Find where the given text appears and provide that cell's center as [x, y] coordinate. 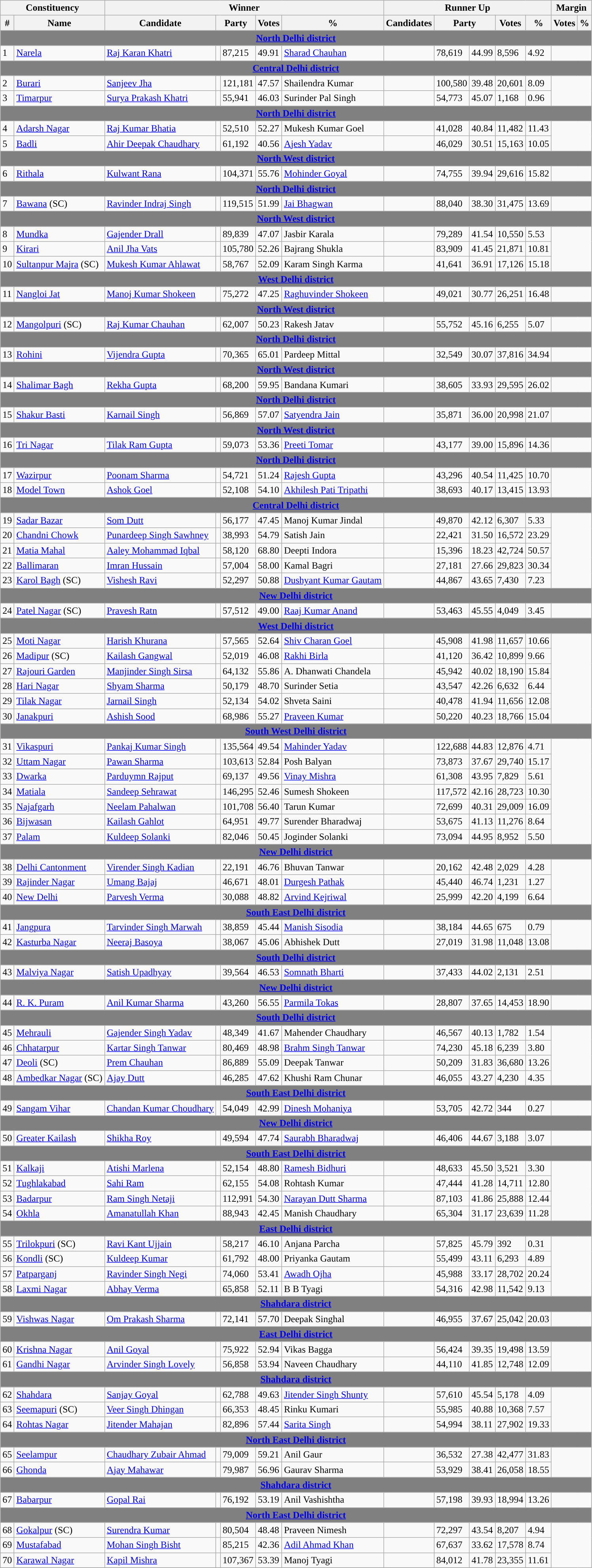
Durgesh Pathak [333, 882]
49.00 [269, 611]
48.48 [269, 1530]
15.82 [538, 173]
12 [7, 324]
Uttam Nagar [59, 761]
Wazirpur [59, 475]
27,019 [452, 942]
Naveen Chaudhary [333, 1364]
44 [7, 1003]
62,788 [238, 1394]
Rakhi Birla [333, 656]
48.45 [269, 1410]
Trilokpuri (SC) [59, 1244]
Kailash Gangwal [160, 656]
Pankaj Kumar Singh [160, 746]
112,991 [238, 1199]
56,177 [238, 520]
Vikaspuri [59, 746]
14.36 [538, 445]
Sandeep Sehrawat [160, 792]
Kirari [59, 249]
11,425 [510, 475]
Matia Mahal [59, 550]
18,766 [510, 716]
6.64 [538, 897]
0.27 [538, 1108]
44.95 [482, 837]
11,482 [510, 128]
Chandan Kumar Choudhary [160, 1108]
30 [7, 716]
47,444 [452, 1184]
Kartar Singh Tanwar [160, 1048]
33.62 [482, 1545]
18.23 [482, 550]
15,396 [452, 550]
49,870 [452, 520]
Vijendra Gupta [160, 354]
85,215 [238, 1545]
3,521 [510, 1168]
Mahender Chaudhary [333, 1033]
Bawana (SC) [59, 204]
Dushyant Kumar Gautam [333, 580]
58,217 [238, 1244]
Anil Kumar Sharma [160, 1003]
87,215 [238, 53]
Posh Balyan [333, 761]
58.00 [269, 565]
Timarpur [59, 98]
55,985 [452, 1410]
33.93 [482, 384]
68,200 [238, 384]
46.03 [269, 98]
Akhilesh Pati Tripathi [333, 490]
55,752 [452, 324]
61,308 [452, 776]
101,708 [238, 807]
42.26 [482, 686]
Badli [59, 143]
72,297 [452, 1530]
19.33 [538, 1425]
Ashish Sood [160, 716]
Ajesh Yadav [333, 143]
44,867 [452, 580]
57,198 [452, 1500]
Seelampur [59, 1455]
55.09 [269, 1063]
53,705 [452, 1108]
48,633 [452, 1168]
52.11 [269, 1289]
Patparganj [59, 1274]
Neeraj Basoya [160, 942]
39 [7, 882]
73,873 [452, 761]
Name [59, 23]
8 [7, 234]
344 [510, 1108]
20.24 [538, 1274]
Surendra Kumar [160, 1530]
Kamal Bagri [333, 565]
79,009 [238, 1455]
4,199 [510, 897]
26,058 [510, 1470]
0.79 [538, 927]
42,477 [510, 1455]
36.91 [482, 264]
Shiv Charan Goel [333, 641]
54,316 [452, 1289]
Sangam Vihar [59, 1108]
48,349 [238, 1033]
Narayan Dutt Sharma [333, 1199]
43,260 [238, 1003]
78,619 [452, 53]
25,042 [510, 1319]
46.08 [269, 656]
40.54 [482, 475]
12.80 [538, 1184]
Raj Kumar Chauhan [160, 324]
Priyanka Gautam [333, 1259]
16.09 [538, 807]
19 [7, 520]
14 [7, 384]
55.86 [269, 671]
56,424 [452, 1349]
Neelam Pahalwan [160, 807]
2,029 [510, 867]
36.42 [482, 656]
Brahm Singh Tanwar [333, 1048]
19,498 [510, 1349]
Malviya Nagar [59, 972]
Mukesh Kumar Goel [333, 128]
50,209 [452, 1063]
18.90 [538, 1003]
27.38 [482, 1455]
Om Prakash Sharma [160, 1319]
Dinesh Mohaniya [333, 1108]
12,748 [510, 1364]
Deepak Singhal [333, 1319]
75,272 [238, 294]
52.09 [269, 264]
53.94 [269, 1364]
Vishesh Ravi [160, 580]
10.81 [538, 249]
52 [7, 1184]
23 [7, 580]
68 [7, 1530]
55 [7, 1244]
South West Delhi district [296, 731]
4 [7, 128]
Parmila Tokas [333, 1003]
6,239 [510, 1048]
Karawal Nagar [59, 1560]
10.66 [538, 641]
82,896 [238, 1425]
54.10 [269, 490]
7 [7, 204]
27 [7, 671]
53,929 [452, 1470]
41.67 [269, 1033]
6 [7, 173]
Raaj Kumar Anand [333, 611]
Karol Bagh (SC) [59, 580]
53 [7, 1199]
45.55 [482, 611]
Aaley Mohammad Iqbal [160, 550]
34.94 [538, 354]
13.59 [538, 1349]
42.36 [269, 1545]
49,594 [238, 1138]
43,296 [452, 475]
40.23 [482, 716]
50,179 [238, 686]
1,231 [510, 882]
4.35 [538, 1078]
Rajesh Gupta [333, 475]
16 [7, 445]
46.74 [482, 882]
Kondli (SC) [59, 1259]
Delhi Cantonment [59, 867]
22 [7, 565]
4,230 [510, 1078]
Shahdara [59, 1394]
21.07 [538, 415]
47.07 [269, 234]
75,922 [238, 1349]
43 [7, 972]
Ajay Dutt [160, 1078]
3,188 [510, 1138]
64 [7, 1425]
42.48 [482, 867]
47.25 [269, 294]
Palam [59, 837]
Adarsh Nagar [59, 128]
42,724 [510, 550]
54.79 [269, 535]
Joginder Solanki [333, 837]
Vishwas Nagar [59, 1319]
Deepti Indora [333, 550]
Bijwasan [59, 822]
44,110 [452, 1364]
26.02 [538, 384]
52.94 [269, 1349]
41 [7, 927]
Manoj Kumar Jindal [333, 520]
Ravinder Singh Negi [160, 1274]
52,154 [238, 1168]
10.70 [538, 475]
51 [7, 1168]
Praveen Nimesh [333, 1530]
107,367 [238, 1560]
Rakesh Jatav [333, 324]
Jitender Singh Shunty [333, 1394]
Tarvinder Singh Marwah [160, 927]
Vikas Bagga [333, 1349]
46.53 [269, 972]
58,120 [238, 550]
55.27 [269, 716]
Tilak Ram Gupta [160, 445]
57,004 [238, 565]
73,094 [452, 837]
42.16 [482, 792]
53.36 [269, 445]
45.16 [482, 324]
Tilak Nagar [59, 701]
41.78 [482, 1560]
50.57 [538, 550]
43.54 [482, 1530]
Poonam Sharma [160, 475]
52.46 [269, 792]
52,019 [238, 656]
14,711 [510, 1184]
82,046 [238, 837]
Gajender Drall [160, 234]
56.40 [269, 807]
Ashok Goel [160, 490]
38,859 [238, 927]
7.57 [538, 1410]
67 [7, 1500]
50.45 [269, 837]
31.17 [482, 1214]
5.53 [538, 234]
38.30 [482, 204]
44.83 [482, 746]
Mahinder Yadav [333, 746]
Mangolpuri (SC) [59, 324]
12.09 [538, 1364]
18,190 [510, 671]
72,699 [452, 807]
Manish Chaudhary [333, 1214]
61,192 [238, 143]
45,988 [452, 1274]
10 [7, 264]
Ajay Mahawar [160, 1470]
Manjinder Singh Sirsa [160, 671]
69,137 [238, 776]
41.86 [482, 1199]
28,723 [510, 792]
Jitender Mahajan [160, 1425]
42.45 [269, 1214]
Rohini [59, 354]
53.19 [269, 1500]
47.57 [269, 83]
Najafgarh [59, 807]
79,987 [238, 1470]
23.29 [538, 535]
3.80 [538, 1048]
Mustafabad [59, 1545]
55,941 [238, 98]
Ahir Deepak Chaudhary [160, 143]
48.98 [269, 1048]
86,889 [238, 1063]
4.28 [538, 867]
59.95 [269, 384]
Ravi Kant Ujjain [160, 1244]
Shakur Basti [59, 415]
40 [7, 897]
Deepak Tanwar [333, 1063]
Shyam Sharma [160, 686]
58 [7, 1289]
20,162 [452, 867]
20,998 [510, 415]
41.28 [482, 1184]
Candidate [160, 23]
31.98 [482, 942]
3.45 [538, 611]
Gaurav Sharma [333, 1470]
7,829 [510, 776]
46.10 [269, 1244]
57,512 [238, 611]
74,755 [452, 173]
5.61 [538, 776]
65 [7, 1455]
38 [7, 867]
11.43 [538, 128]
46,955 [452, 1319]
5.33 [538, 520]
59 [7, 1319]
51.99 [269, 204]
Sultanpur Majra (SC) [59, 264]
45,440 [452, 882]
1.27 [538, 882]
Model Town [59, 490]
55.76 [269, 173]
Praveen Kumar [333, 716]
43.65 [482, 580]
25,999 [452, 897]
Anil Vashishtha [333, 1500]
33 [7, 776]
44.02 [482, 972]
40.13 [482, 1033]
Kalkaji [59, 1168]
56,869 [238, 415]
66 [7, 1470]
Atishi Marlena [160, 1168]
Abhishek Dutt [333, 942]
38.11 [482, 1425]
45.18 [482, 1048]
62 [7, 1394]
40,478 [452, 701]
48.80 [269, 1168]
25 [7, 641]
49.54 [269, 746]
17,578 [510, 1545]
5 [7, 143]
Anjana Parcha [333, 1244]
Dwarka [59, 776]
Madipur (SC) [59, 656]
Margin [571, 8]
49.91 [269, 53]
6,293 [510, 1259]
Shalimar Bagh [59, 384]
56,858 [238, 1364]
46,285 [238, 1078]
45 [7, 1033]
83,909 [452, 249]
34 [7, 792]
Anil Goyal [160, 1349]
70,365 [238, 354]
10.05 [538, 143]
52,108 [238, 490]
54.02 [269, 701]
23,639 [510, 1214]
53.41 [269, 1274]
48.00 [269, 1259]
46,055 [452, 1078]
Somnath Bharti [333, 972]
38,605 [452, 384]
59,073 [238, 445]
Mundka [59, 234]
41,120 [452, 656]
3 [7, 98]
12.08 [538, 701]
69 [7, 1545]
21,871 [510, 249]
38,067 [238, 942]
23,355 [510, 1560]
8,207 [510, 1530]
Surender Bharadwaj [333, 822]
119,515 [238, 204]
72,141 [238, 1319]
48.82 [269, 897]
45.79 [482, 1244]
Parvesh Verma [160, 897]
48.70 [269, 686]
New Delhi [59, 897]
11,656 [510, 701]
8,952 [510, 837]
13,415 [510, 490]
74,230 [452, 1048]
Manoj Tyagi [333, 1560]
57.44 [269, 1425]
1,782 [510, 1033]
Kailash Gahlot [160, 822]
Amanatullah Khan [160, 1214]
Kuldeep Kumar [160, 1259]
30,088 [238, 897]
12,876 [510, 746]
42.98 [482, 1289]
20 [7, 535]
Preeti Tomar [333, 445]
48.01 [269, 882]
18.55 [538, 1470]
25,888 [510, 1199]
5.50 [538, 837]
12.44 [538, 1199]
27.66 [482, 565]
Sharad Chauhan [333, 53]
Abhay Verma [160, 1289]
100,580 [452, 83]
8.09 [538, 83]
Chandni Chowk [59, 535]
57,610 [452, 1394]
54,994 [452, 1425]
5,178 [510, 1394]
Tri Nagar [59, 445]
Nangloi Jat [59, 294]
40.88 [482, 1410]
Som Dutt [160, 520]
30.07 [482, 354]
Raghuvinder Shokeen [333, 294]
Constituency [52, 8]
Janakpuri [59, 716]
Chaudhary Zubair Ahmad [160, 1455]
57 [7, 1274]
Okhla [59, 1214]
80,504 [238, 1530]
Mohan Singh Bisht [160, 1545]
11 [7, 294]
4.71 [538, 746]
65,858 [238, 1289]
# [7, 23]
Sanjay Goyal [160, 1394]
0.31 [538, 1244]
57,565 [238, 641]
39.48 [482, 83]
50 [7, 1138]
2,131 [510, 972]
13.08 [538, 942]
35,871 [452, 415]
41.54 [482, 234]
11,657 [510, 641]
Hari Nagar [59, 686]
37.65 [482, 1003]
14,453 [510, 1003]
65.01 [269, 354]
392 [510, 1244]
Gopal Rai [160, 1500]
Satyendra Jain [333, 415]
Seemapuri (SC) [59, 1410]
Burari [59, 83]
Harish Khurana [160, 641]
39.00 [482, 445]
43,547 [452, 686]
36,680 [510, 1063]
40.02 [482, 671]
61 [7, 1364]
60 [7, 1349]
46,029 [452, 143]
8.74 [538, 1545]
47.45 [269, 520]
18 [7, 490]
15 [7, 415]
40.56 [269, 143]
Narela [59, 53]
36.00 [482, 415]
54,049 [238, 1108]
52,134 [238, 701]
Ambedkar Nagar (SC) [59, 1078]
26,251 [510, 294]
Rajinder Nagar [59, 882]
46,406 [452, 1138]
36,532 [452, 1455]
17 [7, 475]
Moti Nagar [59, 641]
Raj Kumar Bhatia [160, 128]
Virender Singh Kadian [160, 867]
43.11 [482, 1259]
63 [7, 1410]
10,550 [510, 234]
15.84 [538, 671]
50.23 [269, 324]
47 [7, 1063]
Krishna Nagar [59, 1349]
Arvind Kejriwal [333, 897]
89,839 [238, 234]
57.07 [269, 415]
Kapil Mishra [160, 1560]
17,126 [510, 264]
Runner Up [468, 8]
11,276 [510, 822]
0.96 [538, 98]
58,767 [238, 264]
80,469 [238, 1048]
55,499 [452, 1259]
Patel Nagar (SC) [59, 611]
Ravinder Indraj Singh [160, 204]
11,542 [510, 1289]
37,816 [510, 354]
49,021 [452, 294]
8,596 [510, 53]
41.13 [482, 822]
46,567 [452, 1033]
44.65 [482, 927]
4.89 [538, 1259]
43.27 [482, 1078]
Badarpur [59, 1199]
56 [7, 1259]
42 [7, 942]
76,192 [238, 1500]
20.03 [538, 1319]
40.31 [482, 807]
49 [7, 1108]
57,825 [452, 1244]
67,637 [452, 1545]
Ram Singh Netaji [160, 1199]
30.77 [482, 294]
29,009 [510, 807]
47.74 [269, 1138]
32,549 [452, 354]
10,368 [510, 1410]
1,168 [510, 98]
Anil Jha Vats [160, 249]
Anil Gaur [333, 1455]
Prem Chauhan [160, 1063]
Gokalpur (SC) [59, 1530]
74,060 [238, 1274]
38,693 [452, 490]
103,613 [238, 761]
Babarpur [59, 1500]
50,220 [452, 716]
48 [7, 1078]
52,510 [238, 128]
59.21 [269, 1455]
52.27 [269, 128]
Mukesh Kumar Ahlawat [160, 264]
122,688 [452, 746]
45.44 [269, 927]
6.44 [538, 686]
Surinder Pal Singh [333, 98]
6,632 [510, 686]
49.63 [269, 1394]
45,908 [452, 641]
41,641 [452, 264]
56.55 [269, 1003]
Shailendra Kumar [333, 83]
Ramesh Bidhuri [333, 1168]
3.30 [538, 1168]
Surinder Setia [333, 686]
45.54 [482, 1394]
Bandana Kumari [333, 384]
Kuldeep Solanki [160, 837]
46 [7, 1048]
30.51 [482, 143]
13.93 [538, 490]
Rekha Gupta [160, 384]
Raj Karan Khatri [160, 53]
Satish Jain [333, 535]
68,986 [238, 716]
41.98 [482, 641]
Bajrang Shukla [333, 249]
1 [7, 53]
54.08 [269, 1184]
Rohtash Kumar [333, 1184]
26 [7, 656]
9.13 [538, 1289]
Imran Hussain [160, 565]
42.72 [482, 1108]
Bhuvan Tanwar [333, 867]
2.51 [538, 972]
41.45 [482, 249]
38,993 [238, 535]
53.39 [269, 1560]
Karnail Singh [160, 415]
Winner [244, 8]
10,899 [510, 656]
Candidates [409, 23]
39,564 [238, 972]
16,572 [510, 535]
87,103 [452, 1199]
45,942 [452, 671]
10.30 [538, 792]
Sahi Ram [160, 1184]
29 [7, 701]
43.95 [482, 776]
31 [7, 746]
79,289 [452, 234]
44.67 [482, 1138]
Karam Singh Karma [333, 264]
R. K. Puram [59, 1003]
Rohtas Nagar [59, 1425]
6,255 [510, 324]
Saurabh Bharadwaj [333, 1138]
Rinku Kumari [333, 1410]
37 [7, 837]
Sarita Singh [333, 1425]
13 [7, 354]
51.24 [269, 475]
4.92 [538, 53]
49.56 [269, 776]
44.99 [482, 53]
Kasturba Nagar [59, 942]
22,191 [238, 867]
31.50 [482, 535]
675 [510, 927]
Mohinder Goyal [333, 173]
43,177 [452, 445]
28,702 [510, 1274]
Satish Upadhyay [160, 972]
Sanjeev Jha [160, 83]
Tughlakabad [59, 1184]
88,943 [238, 1214]
29,740 [510, 761]
4.09 [538, 1394]
15.04 [538, 716]
52.84 [269, 761]
Gajender Singh Yadav [160, 1033]
20,601 [510, 83]
5.07 [538, 324]
54 [7, 1214]
Rithala [59, 173]
Mehrauli [59, 1033]
1.54 [538, 1033]
64,951 [238, 822]
9 [7, 249]
7.23 [538, 580]
Manoj Kumar Shokeen [160, 294]
47.62 [269, 1078]
39.94 [482, 173]
65,304 [452, 1214]
42.20 [482, 897]
Laxmi Nagar [59, 1289]
66,353 [238, 1410]
Rajouri Garden [59, 671]
Greater Kailash [59, 1138]
31,475 [510, 204]
Pardeep Mittal [333, 354]
49.77 [269, 822]
8.64 [538, 822]
28 [7, 686]
68.80 [269, 550]
Tarun Kumar [333, 807]
Sumesh Shokeen [333, 792]
33.17 [482, 1274]
54,773 [452, 98]
Kulwant Rana [160, 173]
45.50 [482, 1168]
Pawan Sharma [160, 761]
41,028 [452, 128]
29,823 [510, 565]
61,792 [238, 1259]
24 [7, 611]
42.12 [482, 520]
Shikha Roy [160, 1138]
27,902 [510, 1425]
Ghonda [59, 1470]
29,616 [510, 173]
57.70 [269, 1319]
52.26 [269, 249]
46.76 [269, 867]
54,721 [238, 475]
Umang Bajaj [160, 882]
Surya Prakash Khatri [160, 98]
54.30 [269, 1199]
Deoli (SC) [59, 1063]
38.41 [482, 1470]
52,297 [238, 580]
30.34 [538, 565]
46,671 [238, 882]
62,155 [238, 1184]
2 [7, 83]
Punardeep Singh Sawhney [160, 535]
84,012 [452, 1560]
45.07 [482, 98]
Ballimaran [59, 565]
45.06 [269, 942]
15,163 [510, 143]
15,896 [510, 445]
53,675 [452, 822]
11,048 [510, 942]
4.94 [538, 1530]
41.85 [482, 1364]
52.64 [269, 641]
32 [7, 761]
Arvinder Singh Lovely [160, 1364]
105,780 [238, 249]
13.69 [538, 204]
27,181 [452, 565]
Matiala [59, 792]
18,994 [510, 1500]
4,049 [510, 611]
21 [7, 550]
Gandhi Nagar [59, 1364]
7,430 [510, 580]
15.17 [538, 761]
35 [7, 807]
11.28 [538, 1214]
50.88 [269, 580]
53,463 [452, 611]
29,595 [510, 384]
42.99 [269, 1108]
62,007 [238, 324]
6,307 [510, 520]
28,807 [452, 1003]
Pravesh Ratn [160, 611]
15.18 [538, 264]
Veer Singh Dhingan [160, 1410]
Sadar Bazar [59, 520]
36 [7, 822]
41.94 [482, 701]
Vinay Mishra [333, 776]
Khushi Ram Chunar [333, 1078]
9.66 [538, 656]
40.17 [482, 490]
A. Dhanwati Chandela [333, 671]
70 [7, 1560]
Parduymn Rajput [160, 776]
Awadh Ojha [333, 1274]
Jai Bhagwan [333, 204]
56.96 [269, 1470]
16.48 [538, 294]
39.93 [482, 1500]
121,181 [238, 83]
64,132 [238, 671]
146,295 [238, 792]
Shveta Saini [333, 701]
B B Tyagi [333, 1289]
37,433 [452, 972]
117,572 [452, 792]
39.35 [482, 1349]
11.61 [538, 1560]
38,184 [452, 927]
88,040 [452, 204]
104,371 [238, 173]
40.84 [482, 128]
Chhatarpur [59, 1048]
Manish Sisodia [333, 927]
Jasbir Karala [333, 234]
22,421 [452, 535]
135,564 [238, 746]
Adil Ahmad Khan [333, 1545]
3.07 [538, 1138]
Jangpura [59, 927]
Jarnail Singh [160, 701]
